Search for the cell housing the specified text and yield its (X, Y) center coordinate. 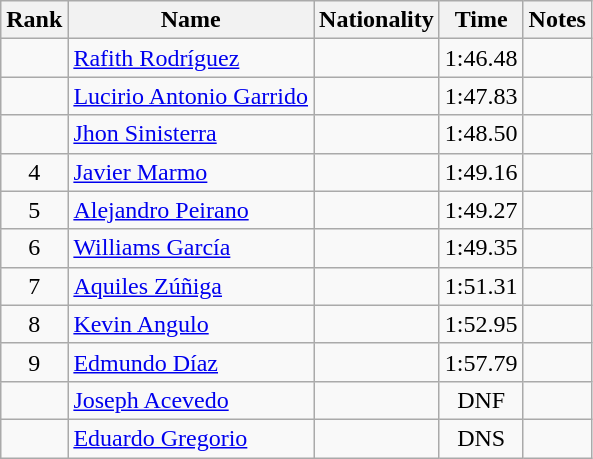
Jhon Sinisterra (191, 134)
Rank (34, 20)
Aquiles Zúñiga (191, 286)
Lucirio Antonio Garrido (191, 96)
1:51.31 (481, 286)
Time (481, 20)
Kevin Angulo (191, 324)
Williams García (191, 248)
Nationality (377, 20)
8 (34, 324)
5 (34, 210)
Javier Marmo (191, 172)
Joseph Acevedo (191, 400)
7 (34, 286)
1:49.27 (481, 210)
6 (34, 248)
Alejandro Peirano (191, 210)
1:49.16 (481, 172)
1:46.48 (481, 58)
1:49.35 (481, 248)
Eduardo Gregorio (191, 438)
1:57.79 (481, 362)
Notes (557, 20)
Edmundo Díaz (191, 362)
1:52.95 (481, 324)
4 (34, 172)
Rafith Rodríguez (191, 58)
1:48.50 (481, 134)
Name (191, 20)
1:47.83 (481, 96)
DNS (481, 438)
DNF (481, 400)
9 (34, 362)
